Detect which cell encompasses the target text, then output its [X, Y] center coordinate. 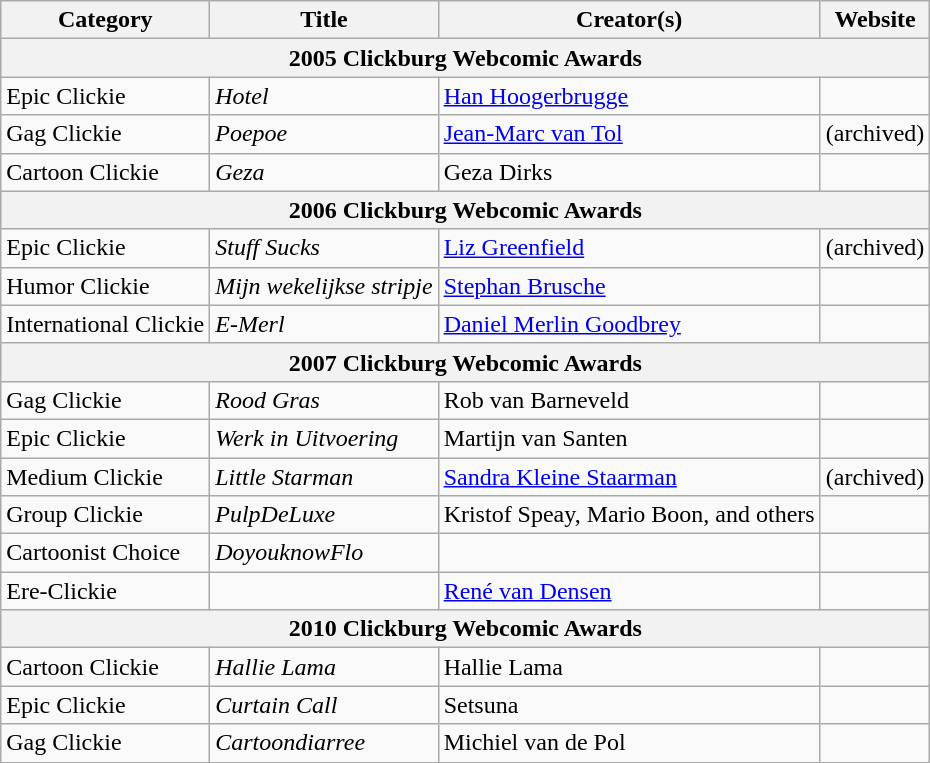
International Clickie [106, 324]
René van Densen [629, 591]
Website [875, 20]
Category [106, 20]
2007 Clickburg Webcomic Awards [466, 362]
Hotel [324, 96]
Stuff Sucks [324, 248]
Sandra Kleine Staarman [629, 477]
Martijn van Santen [629, 438]
2005 Clickburg Webcomic Awards [466, 58]
Setsuna [629, 705]
Daniel Merlin Goodbrey [629, 324]
Title [324, 20]
Little Starman [324, 477]
Rob van Barneveld [629, 400]
Liz Greenfield [629, 248]
Medium Clickie [106, 477]
Curtain Call [324, 705]
2010 Clickburg Webcomic Awards [466, 629]
Geza [324, 172]
Michiel van de Pol [629, 743]
E-Merl [324, 324]
Jean-Marc van Tol [629, 134]
Rood Gras [324, 400]
Poepoe [324, 134]
Mijn wekelijkse stripje [324, 286]
Geza Dirks [629, 172]
Ere-Clickie [106, 591]
Cartoonist Choice [106, 553]
Kristof Speay, Mario Boon, and others [629, 515]
PulpDeLuxe [324, 515]
Humor Clickie [106, 286]
Han Hoogerbrugge [629, 96]
DoyouknowFlo [324, 553]
Stephan Brusche [629, 286]
2006 Clickburg Webcomic Awards [466, 210]
Werk in Uitvoering [324, 438]
Creator(s) [629, 20]
Group Clickie [106, 515]
Cartoondiarree [324, 743]
